Identify which cell holds the provided text, then report its [x, y] central coordinate. 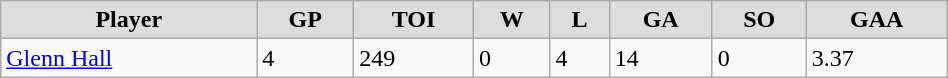
GA [660, 20]
GP [306, 20]
TOI [414, 20]
L [580, 20]
GAA [876, 20]
249 [414, 58]
14 [660, 58]
SO [759, 20]
Glenn Hall [129, 58]
Player [129, 20]
W [512, 20]
3.37 [876, 58]
